Capture the cell that displays the provided text and extract its [x, y] central coordinate. 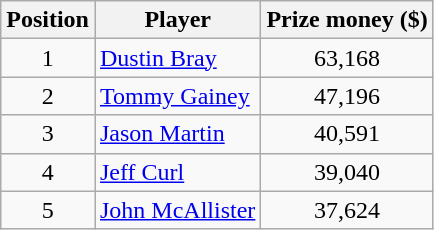
47,196 [347, 96]
4 [48, 172]
3 [48, 134]
Jeff Curl [177, 172]
Jason Martin [177, 134]
5 [48, 210]
Player [177, 20]
37,624 [347, 210]
39,040 [347, 172]
1 [48, 58]
John McAllister [177, 210]
Position [48, 20]
Dustin Bray [177, 58]
Prize money ($) [347, 20]
40,591 [347, 134]
Tommy Gainey [177, 96]
2 [48, 96]
63,168 [347, 58]
